Return (x, y) of the center of cell containing provided text 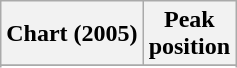
Chart (2005) (72, 34)
Peakposition (189, 34)
